Scan for the cell matching the given text and deliver its [x, y] coordinate at center. 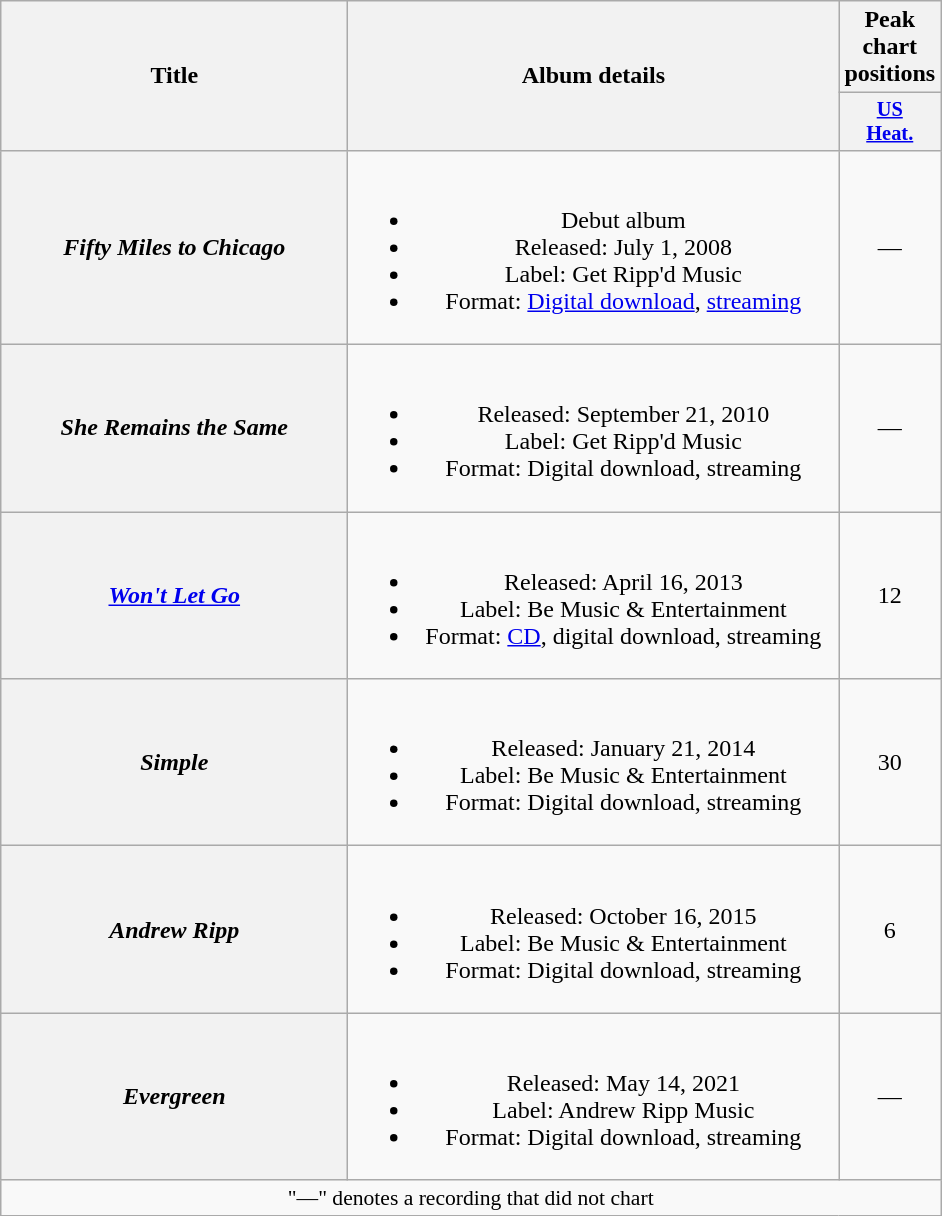
"—" denotes a recording that did not chart [471, 1198]
She Remains the Same [174, 428]
Released: January 21, 2014Label: Be Music & EntertainmentFormat: Digital download, streaming [594, 762]
Fifty Miles to Chicago [174, 247]
Evergreen [174, 1096]
Andrew Ripp [174, 930]
Debut albumReleased: July 1, 2008Label: Get Ripp'd MusicFormat: Digital download, streaming [594, 247]
Released: September 21, 2010Label: Get Ripp'd MusicFormat: Digital download, streaming [594, 428]
USHeat. [890, 122]
Won't Let Go [174, 596]
Released: April 16, 2013Label: Be Music & EntertainmentFormat: CD, digital download, streaming [594, 596]
Peak chart positions [890, 47]
30 [890, 762]
12 [890, 596]
Album details [594, 76]
Released: October 16, 2015Label: Be Music & EntertainmentFormat: Digital download, streaming [594, 930]
6 [890, 930]
Simple [174, 762]
Released: May 14, 2021Label: Andrew Ripp MusicFormat: Digital download, streaming [594, 1096]
Title [174, 76]
